For the text-containing cell, return its midpoint in (X, Y) coordinate format. 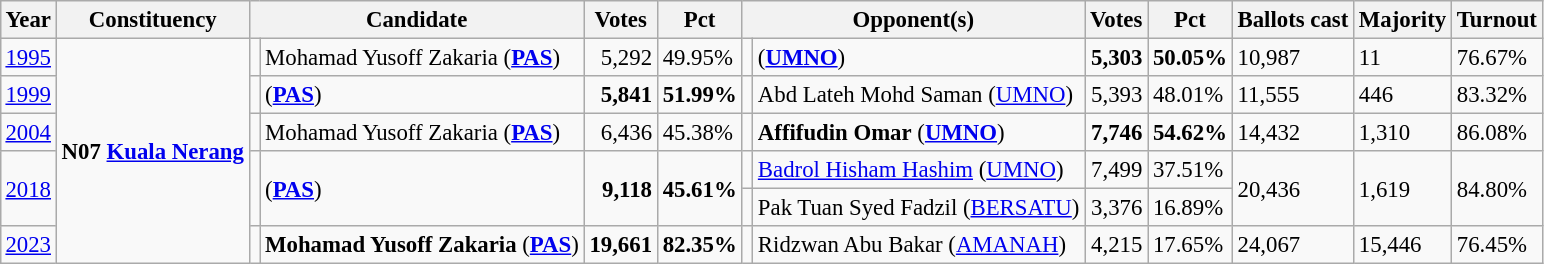
5,292 (620, 57)
82.35% (700, 245)
9,118 (620, 188)
86.08% (1496, 133)
Abd Lateh Mohd Saman (UMNO) (919, 95)
37.51% (1190, 170)
Majority (1403, 20)
51.99% (700, 95)
446 (1403, 95)
11 (1403, 57)
(UMNO) (919, 57)
Affifudin Omar (UMNO) (919, 133)
Badrol Hisham Hashim (UMNO) (919, 170)
76.67% (1496, 57)
5,393 (1116, 95)
5,303 (1116, 57)
4,215 (1116, 245)
7,499 (1116, 170)
3,376 (1116, 208)
54.62% (1190, 133)
2018 (28, 188)
Pak Tuan Syed Fadzil (BERSATU) (919, 208)
1,310 (1403, 133)
49.95% (700, 57)
45.38% (700, 133)
5,841 (620, 95)
48.01% (1190, 95)
6,436 (620, 133)
Year (28, 20)
Constituency (152, 20)
2023 (28, 245)
84.80% (1496, 188)
45.61% (700, 188)
20,436 (1292, 188)
16.89% (1190, 208)
24,067 (1292, 245)
11,555 (1292, 95)
N07 Kuala Nerang (152, 151)
83.32% (1496, 95)
Candidate (416, 20)
15,446 (1403, 245)
2004 (28, 133)
76.45% (1496, 245)
10,987 (1292, 57)
1995 (28, 57)
50.05% (1190, 57)
14,432 (1292, 133)
7,746 (1116, 133)
Opponent(s) (914, 20)
1999 (28, 95)
Ridzwan Abu Bakar (AMANAH) (919, 245)
Turnout (1496, 20)
19,661 (620, 245)
17.65% (1190, 245)
Ballots cast (1292, 20)
1,619 (1403, 188)
